Provide the (x, y) coordinate of the cell's center where the given text is located.  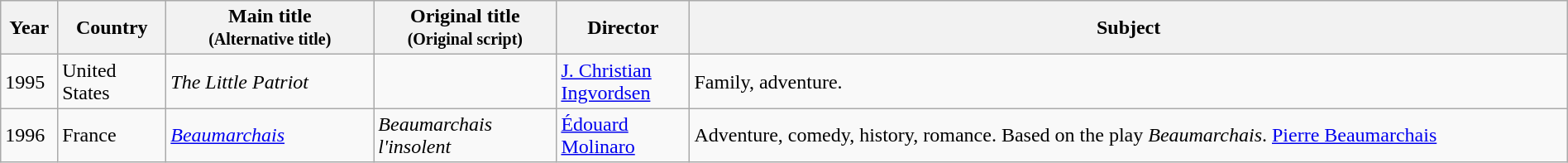
Director (624, 28)
The Little Patriot (270, 81)
Family, adventure. (1128, 81)
Country (112, 28)
Beaumarchais (270, 136)
Édouard Molinaro (624, 136)
France (112, 136)
Original title(Original script) (465, 28)
1995 (30, 81)
Year (30, 28)
United States (112, 81)
Adventure, comedy, history, romance. Based on the play Beaumarchais. Pierre Beaumarchais (1128, 136)
Subject (1128, 28)
J. Christian Ingvordsen (624, 81)
1996 (30, 136)
Main title(Alternative title) (270, 28)
Beaumarchais l'insolent (465, 136)
